Scan for the cell matching the given text and deliver its [x, y] coordinate at center. 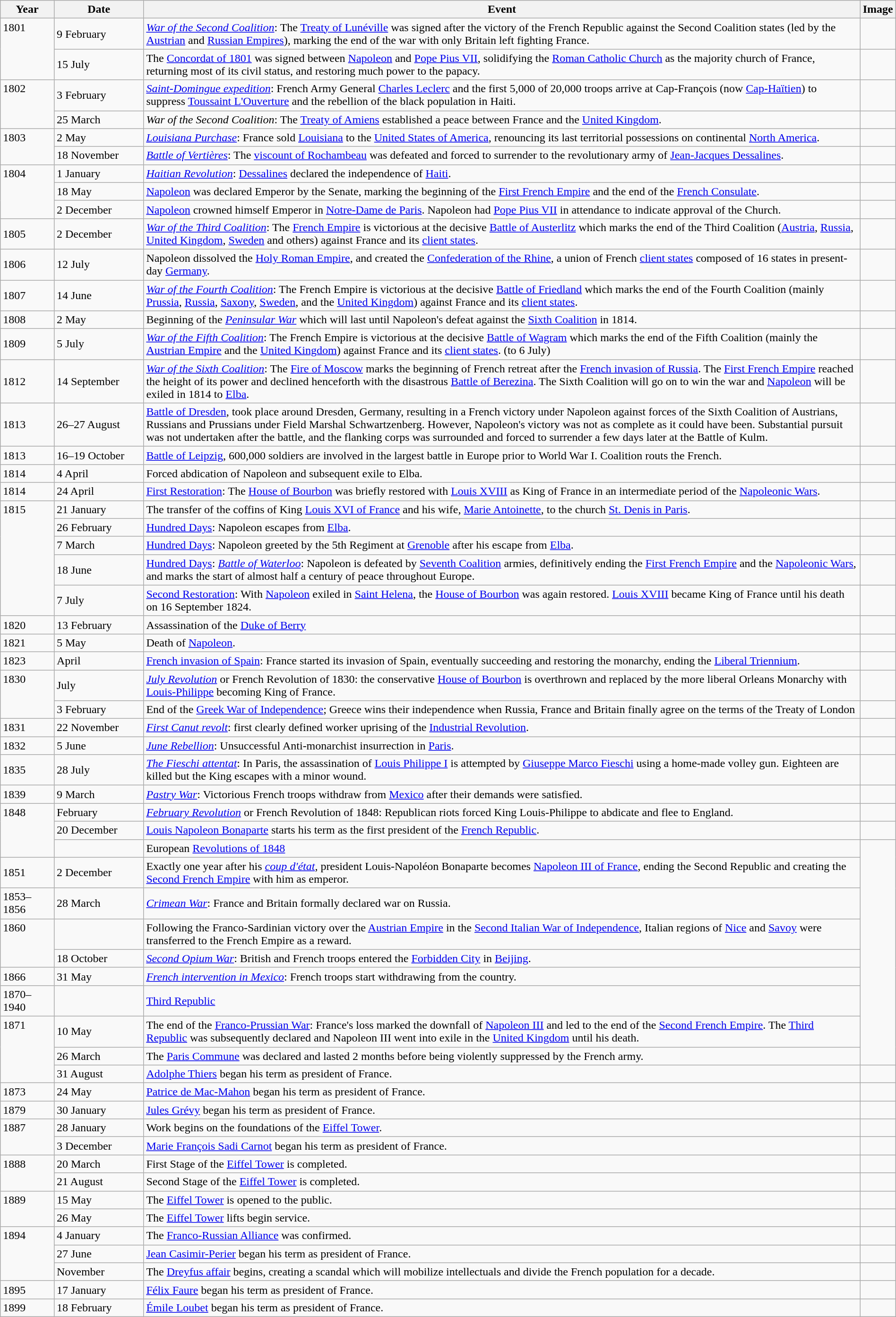
20 March [98, 1164]
1806 [27, 265]
1887 [27, 1137]
21 January [98, 509]
12 July [98, 265]
First Stage of the Eiffel Tower is completed. [502, 1164]
16–19 October [98, 456]
Hundred Days: Napoleon escapes from Elba. [502, 527]
26 March [98, 1056]
1820 [27, 625]
1835 [27, 770]
28 March [98, 904]
Jules Grévy began his term as president of France. [502, 1110]
Work begins on the foundations of the Eiffel Tower. [502, 1128]
1871 [27, 1049]
Jean Casimir-Perier began his term as president of France. [502, 1254]
31 May [98, 976]
Assassination of the Duke of Berry [502, 625]
French invasion of Spain: France started its invasion of Spain, eventually succeeding and restoring the monarchy, ending the Liberal Triennium. [502, 661]
1853–1856 [27, 904]
Year [27, 9]
1803 [27, 146]
The Franco-Russian Alliance was confirmed. [502, 1236]
Hundred Days: Napoleon greeted by the 5th Regiment at Grenoble after his escape from Elba. [502, 545]
28 July [98, 770]
The transfer of the coffins of King Louis XVI of France and his wife, Marie Antoinette, to the church St. Denis in Paris. [502, 509]
The Dreyfus affair begins, creating a scandal which will mobilize intellectuals and divide the French population for a decade. [502, 1272]
1809 [27, 344]
Félix Faure began his term as president of France. [502, 1290]
26 February [98, 527]
14 June [98, 295]
1802 [27, 104]
1805 [27, 233]
25 March [98, 120]
1866 [27, 976]
1 January [98, 173]
1888 [27, 1173]
April [98, 661]
1830 [27, 695]
Marie François Sadi Carnot began his term as president of France. [502, 1146]
24 May [98, 1092]
1807 [27, 295]
10 May [98, 1031]
18 May [98, 191]
November [98, 1272]
Louisiana Purchase: France sold Louisiana to the United States of America, renouncing its last territorial possessions on continental North America. [502, 138]
18 February [98, 1308]
1848 [27, 830]
Louis Napoleon Bonaparte starts his term as the first president of the French Republic. [502, 830]
Battle of Vertières: The viscount of Rochambeau was defeated and forced to surrender to the revolutionary army of Jean-Jacques Dessalines. [502, 155]
18 November [98, 155]
Date [98, 9]
1832 [27, 746]
Beginning of the Peninsular War which will last until Napoleon's defeat against the Sixth Coalition in 1814. [502, 320]
1801 [27, 49]
26–27 August [98, 425]
First Restoration: The House of Bourbon was briefly restored with Louis XVIII as King of France in an intermediate period of the Napoleonic Wars. [502, 491]
1894 [27, 1254]
31 August [98, 1074]
27 June [98, 1254]
7 July [98, 600]
15 July [98, 64]
18 October [98, 958]
French intervention in Mexico: French troops start withdrawing from the country. [502, 976]
European Revolutions of 1848 [502, 848]
Image [878, 9]
1899 [27, 1308]
Adolphe Thiers began his term as president of France. [502, 1074]
1804 [27, 191]
July [98, 685]
Death of Napoleon. [502, 643]
First Canut revolt: first clearly defined worker uprising of the Industrial Revolution. [502, 728]
1879 [27, 1110]
1808 [27, 320]
9 February [98, 34]
1889 [27, 1209]
18 June [98, 570]
Forced abdication of Napoleon and subsequent exile to Elba. [502, 473]
Haitian Revolution: Dessalines declared the independence of Haiti. [502, 173]
26 May [98, 1218]
War of the Second Coalition: The Treaty of Amiens established a peace between France and the United Kingdom. [502, 120]
Émile Loubet began his term as president of France. [502, 1308]
7 March [98, 545]
Second Stage of the Eiffel Tower is completed. [502, 1182]
1815 [27, 558]
17 January [98, 1290]
22 November [98, 728]
5 May [98, 643]
15 May [98, 1200]
1870–1940 [27, 1001]
February Revolution or French Revolution of 1848: Republican riots forced King Louis-Philippe to abdicate and flee to England. [502, 812]
Battle of Leipzig, 600,000 soldiers are involved in the largest battle in Europe prior to World War I. Coalition routs the French. [502, 456]
Napoleon was declared Emperor by the Senate, marking the beginning of the First French Empire and the end of the French Consulate. [502, 191]
Pastry War: Victorious French troops withdraw from Mexico after their demands were satisfied. [502, 794]
13 February [98, 625]
5 July [98, 344]
Crimean War: France and Britain formally declared war on Russia. [502, 904]
5 June [98, 746]
4 April [98, 473]
1895 [27, 1290]
9 March [98, 794]
1839 [27, 794]
The Paris Commune was declared and lasted 2 months before being violently suppressed by the French army. [502, 1056]
3 December [98, 1146]
21 August [98, 1182]
1851 [27, 872]
Event [502, 9]
1821 [27, 643]
Patrice de Mac-Mahon began his term as president of France. [502, 1092]
The Eiffel Tower is opened to the public. [502, 1200]
4 January [98, 1236]
30 January [98, 1110]
14 September [98, 381]
Napoleon crowned himself Emperor in Notre-Dame de Paris. Napoleon had Pope Pius VII in attendance to indicate approval of the Church. [502, 209]
1823 [27, 661]
The Eiffel Tower lifts begin service. [502, 1218]
24 April [98, 491]
Second Opium War: British and French troops entered the Forbidden City in Beijing. [502, 958]
28 January [98, 1128]
1812 [27, 381]
1873 [27, 1092]
Third Republic [502, 1001]
1860 [27, 943]
February [98, 812]
1831 [27, 728]
20 December [98, 830]
June Rebellion: Unsuccessful Anti-monarchist insurrection in Paris. [502, 746]
